Find where the given text appears and provide that cell's center as (x, y) coordinate. 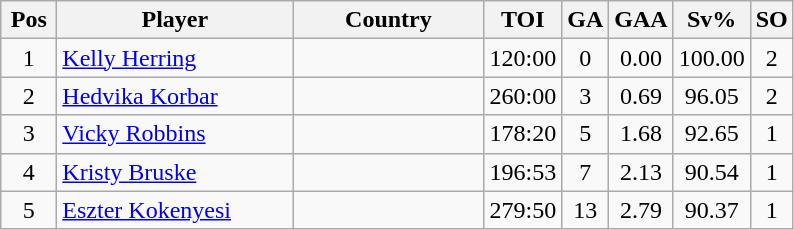
260:00 (523, 96)
GAA (641, 20)
Sv% (712, 20)
SO (772, 20)
120:00 (523, 58)
0.00 (641, 58)
Kelly Herring (175, 58)
4 (29, 172)
Country (388, 20)
Player (175, 20)
Hedvika Korbar (175, 96)
Vicky Robbins (175, 134)
96.05 (712, 96)
Eszter Kokenyesi (175, 210)
TOI (523, 20)
2.13 (641, 172)
2.79 (641, 210)
196:53 (523, 172)
7 (586, 172)
0.69 (641, 96)
92.65 (712, 134)
90.37 (712, 210)
Kristy Bruske (175, 172)
279:50 (523, 210)
Pos (29, 20)
90.54 (712, 172)
1.68 (641, 134)
GA (586, 20)
178:20 (523, 134)
13 (586, 210)
0 (586, 58)
100.00 (712, 58)
